Locate the cell with the specified text and output its [x, y] center coordinate. 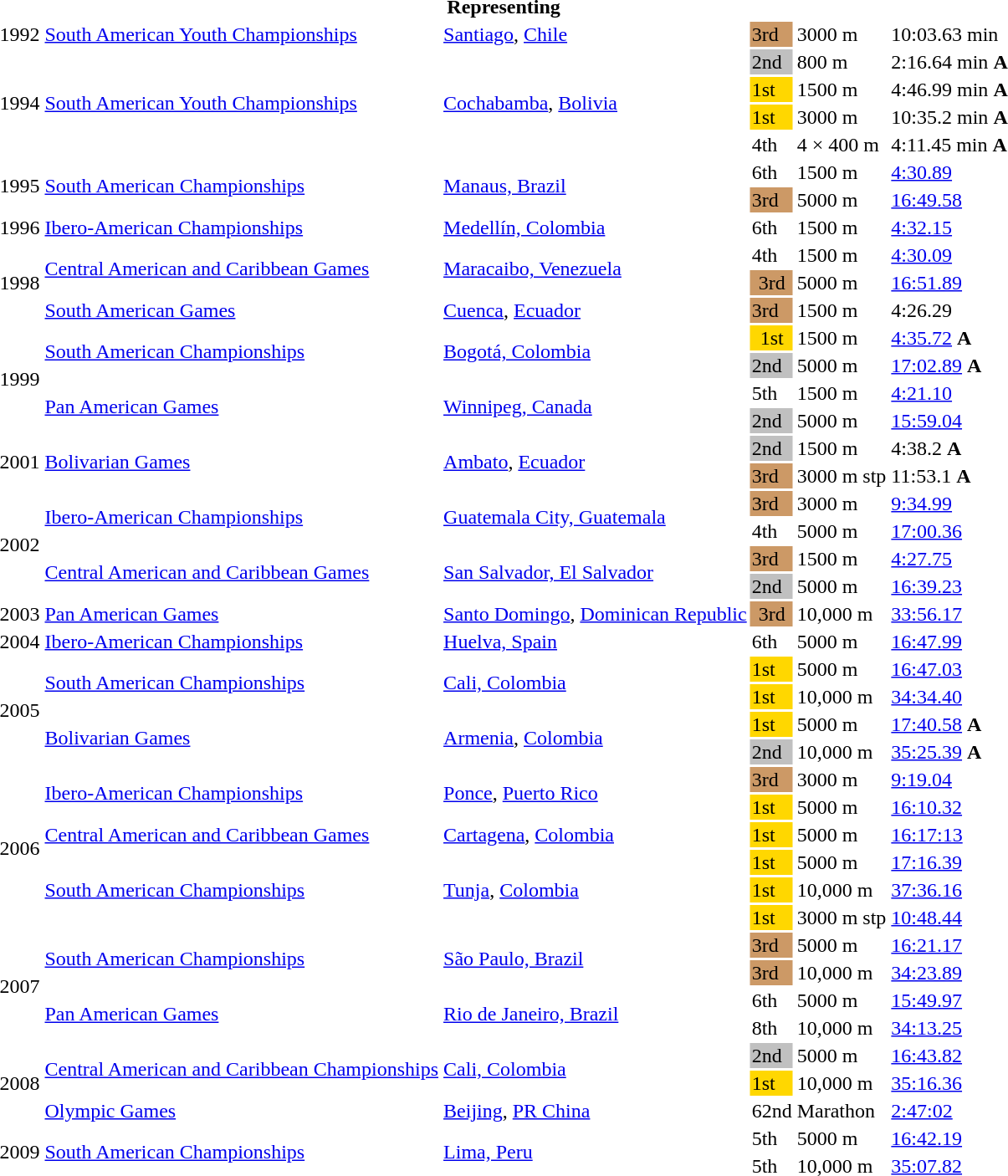
San Salvador, El Salvador [596, 572]
Cuenca, Ecuador [596, 310]
Bogotá, Colombia [596, 351]
Huelva, Spain [596, 642]
Cartagena, Colombia [596, 835]
4 × 400 m [842, 145]
Santo Domingo, Dominican Republic [596, 614]
800 m [842, 62]
Central American and Caribbean Championships [242, 1069]
Santiago, Chile [596, 34]
Cochabamba, Bolivia [596, 104]
Armenia, Colombia [596, 738]
Winnipeg, Canada [596, 406]
Ambato, Ecuador [596, 462]
Tunja, Colombia [596, 890]
62nd [771, 1111]
Rio de Janeiro, Brazil [596, 1014]
Guatemala City, Guatemala [596, 517]
Manaus, Brazil [596, 186]
South American Games [242, 310]
Marathon [842, 1111]
Ponce, Puerto Rico [596, 793]
Beijing, PR China [596, 1111]
Medellín, Colombia [596, 228]
8th [771, 1028]
São Paulo, Brazil [596, 959]
Olympic Games [242, 1111]
Maracaibo, Venezuela [596, 269]
